Extract the (X, Y) coordinate from the center of the cell holding the provided text.  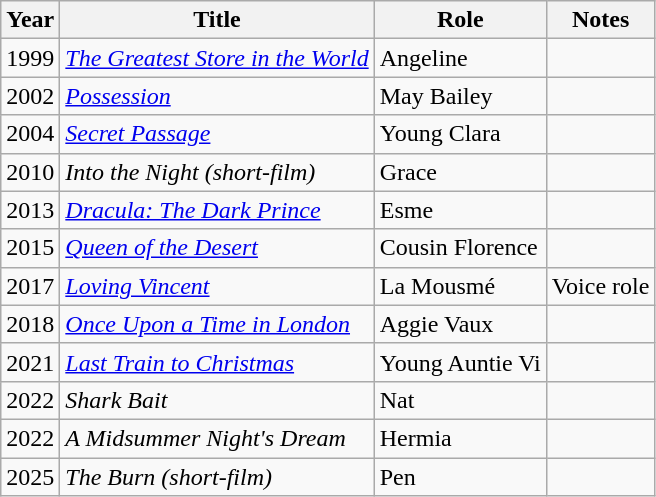
Dracula: The Dark Prince (217, 210)
Queen of the Desert (217, 248)
Angeline (460, 58)
Role (460, 20)
The Greatest Store in the World (217, 58)
Grace (460, 172)
Title (217, 20)
Last Train to Christmas (217, 362)
Cousin Florence (460, 248)
2002 (30, 96)
1999 (30, 58)
Year (30, 20)
Loving Vincent (217, 286)
Nat (460, 400)
2017 (30, 286)
Shark Bait (217, 400)
Young Auntie Vi (460, 362)
May Bailey (460, 96)
2013 (30, 210)
La Mousmé (460, 286)
The Burn (short-film) (217, 477)
Voice role (600, 286)
Aggie Vaux (460, 324)
Young Clara (460, 134)
2015 (30, 248)
2004 (30, 134)
2021 (30, 362)
Secret Passage (217, 134)
Hermia (460, 438)
2018 (30, 324)
Pen (460, 477)
2010 (30, 172)
Into the Night (short-film) (217, 172)
Once Upon a Time in London (217, 324)
Esme (460, 210)
A Midsummer Night's Dream (217, 438)
2025 (30, 477)
Notes (600, 20)
Possession (217, 96)
